Determine the (x, y) coordinate at the center of the cell enclosing the given text.  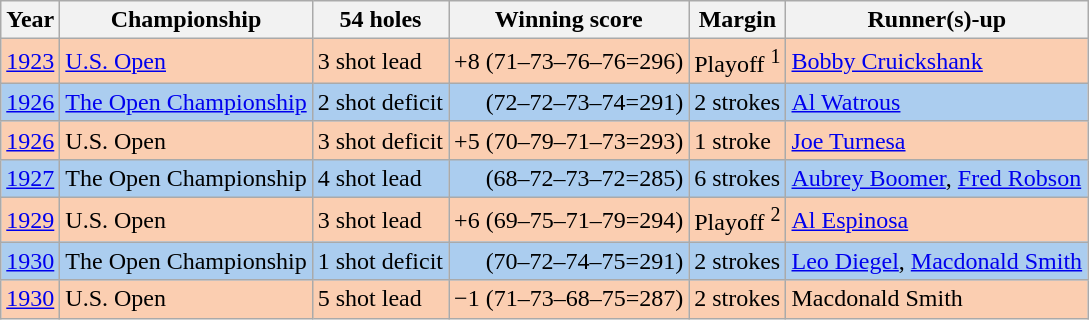
Championship (186, 20)
Bobby Cruickshank (937, 62)
6 strokes (738, 178)
+5 (70–79–71–73=293) (569, 140)
1929 (30, 220)
1 stroke (738, 140)
2 shot deficit (380, 102)
3 shot deficit (380, 140)
Joe Turnesa (937, 140)
Al Watrous (937, 102)
Playoff 1 (738, 62)
Margin (738, 20)
Al Espinosa (937, 220)
Leo Diegel, Macdonald Smith (937, 261)
Runner(s)-up (937, 20)
(68–72–73–72=285) (569, 178)
Playoff 2 (738, 220)
1927 (30, 178)
5 shot lead (380, 299)
+6 (69–75–71–79=294) (569, 220)
Winning score (569, 20)
−1 (71–73–68–75=287) (569, 299)
(70–72–74–75=291) (569, 261)
Macdonald Smith (937, 299)
1923 (30, 62)
+8 (71–73–76–76=296) (569, 62)
(72–72–73–74=291) (569, 102)
4 shot lead (380, 178)
1 shot deficit (380, 261)
Aubrey Boomer, Fred Robson (937, 178)
Year (30, 20)
54 holes (380, 20)
